Locate the cell with the specified text and output its [X, Y] center coordinate. 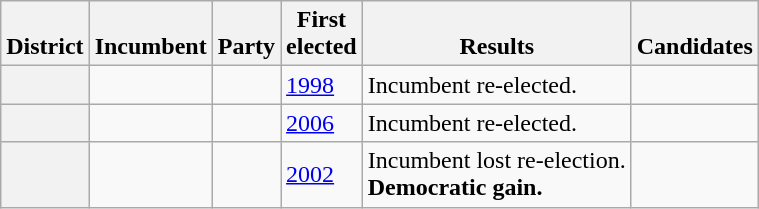
Incumbent lost re-election.Democratic gain. [496, 174]
1998 [322, 85]
Incumbent [150, 34]
Candidates [694, 34]
Results [496, 34]
Firstelected [322, 34]
2002 [322, 174]
District [45, 34]
Party [246, 34]
2006 [322, 123]
